Extract the (x, y) coordinate from the center of the cell holding the provided text.  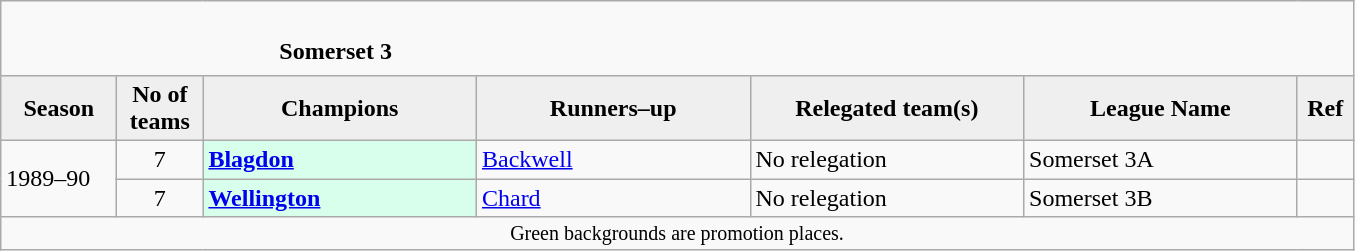
League Name (1161, 108)
Backwell (613, 159)
Wellington (340, 197)
Green backgrounds are promotion places. (677, 234)
Season (59, 108)
Blagdon (340, 159)
Runners–up (613, 108)
Somerset 3A (1161, 159)
Somerset 3B (1161, 197)
Chard (613, 197)
Ref (1325, 108)
Relegated team(s) (887, 108)
Champions (340, 108)
1989–90 (59, 178)
No of teams (160, 108)
